For the text-containing cell, return its midpoint in (x, y) coordinate format. 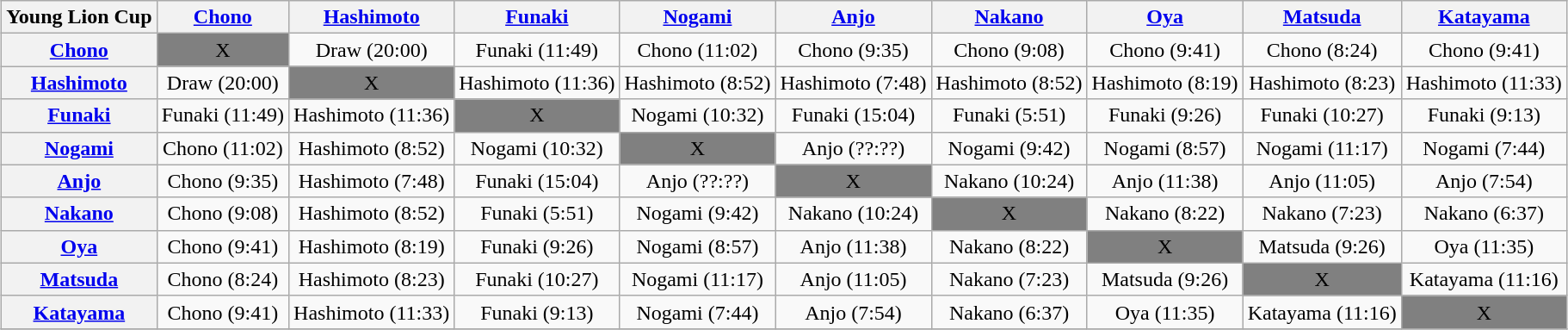
Young Lion Cup (79, 17)
